Pinpoint the cell where the given text exists, returning its [x, y] midpoint coordinate. 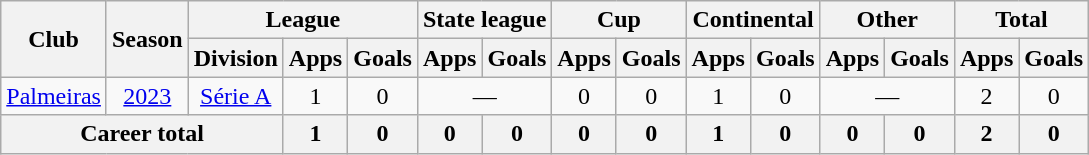
Career total [142, 134]
Cup [619, 20]
2023 [147, 96]
Série A [236, 96]
Palmeiras [54, 96]
Other [887, 20]
League [302, 20]
Continental [753, 20]
Club [54, 39]
Total [1021, 20]
Division [236, 58]
Season [147, 39]
State league [484, 20]
